Identify which cell holds the provided text, then report its (X, Y) central coordinate. 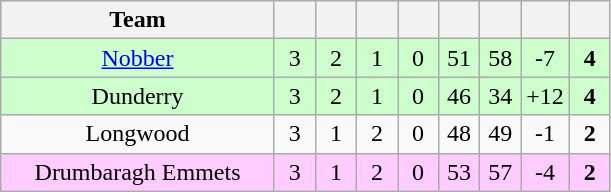
49 (500, 134)
48 (460, 134)
51 (460, 58)
Drumbaragh Emmets (138, 172)
-1 (546, 134)
Dunderry (138, 96)
53 (460, 172)
-4 (546, 172)
Team (138, 20)
34 (500, 96)
-7 (546, 58)
+12 (546, 96)
Nobber (138, 58)
Longwood (138, 134)
58 (500, 58)
57 (500, 172)
46 (460, 96)
